Provide the [x, y] coordinate of the cell's center where the given text is located.  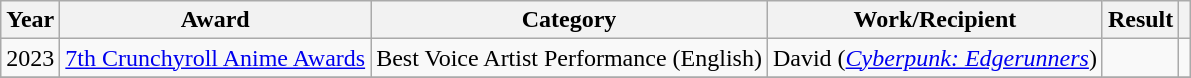
7th Crunchyroll Anime Awards [216, 58]
Work/Recipient [934, 20]
Award [216, 20]
Result [1140, 20]
David (Cyberpunk: Edgerunners) [934, 58]
Category [570, 20]
Year [30, 20]
2023 [30, 58]
Best Voice Artist Performance (English) [570, 58]
